Locate the cell with the specified text and output its (X, Y) center coordinate. 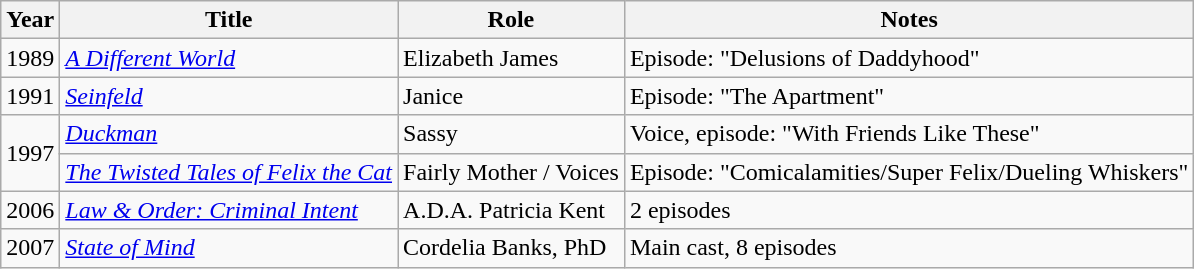
Voice, episode: "With Friends Like These" (908, 134)
A.D.A. Patricia Kent (512, 210)
Cordelia Banks, PhD (512, 248)
Role (512, 20)
1997 (30, 153)
1989 (30, 58)
Year (30, 20)
Law & Order: Criminal Intent (229, 210)
Janice (512, 96)
The Twisted Tales of Felix the Cat (229, 172)
Notes (908, 20)
2 episodes (908, 210)
Episode: "The Apartment" (908, 96)
Duckman (229, 134)
State of Mind (229, 248)
Fairly Mother / Voices (512, 172)
2007 (30, 248)
Title (229, 20)
Episode: "Comicalamities/Super Felix/Dueling Whiskers" (908, 172)
Episode: "Delusions of Daddyhood" (908, 58)
Elizabeth James (512, 58)
Seinfeld (229, 96)
A Different World (229, 58)
1991 (30, 96)
2006 (30, 210)
Main cast, 8 episodes (908, 248)
Sassy (512, 134)
